Capture the cell that displays the provided text and extract its [X, Y] central coordinate. 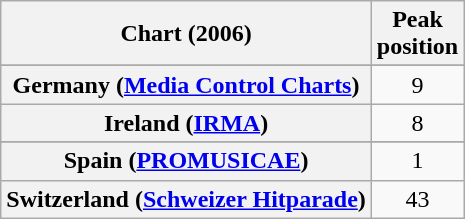
8 [417, 123]
Ireland (IRMA) [186, 123]
9 [417, 85]
43 [417, 199]
Peakposition [417, 34]
Germany (Media Control Charts) [186, 85]
1 [417, 161]
Switzerland (Schweizer Hitparade) [186, 199]
Chart (2006) [186, 34]
Spain (PROMUSICAE) [186, 161]
